Search for the cell housing the specified text and yield its [X, Y] center coordinate. 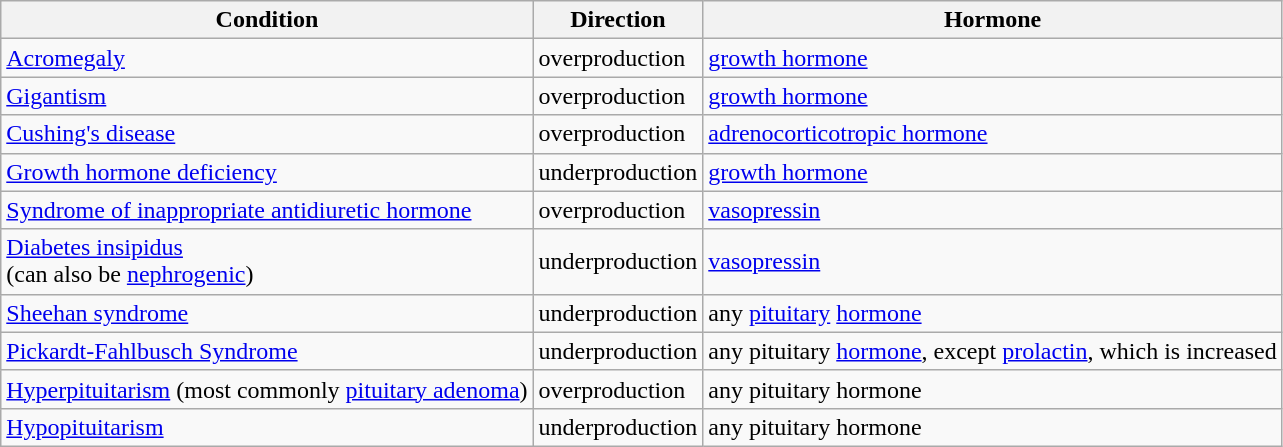
Acromegaly [267, 58]
Direction [618, 20]
adrenocorticotropic hormone [993, 134]
Hyperpituitarism (most commonly pituitary adenoma) [267, 389]
Growth hormone deficiency [267, 172]
Gigantism [267, 96]
Hormone [993, 20]
any pituitary hormone, except prolactin, which is increased [993, 351]
Cushing's disease [267, 134]
Sheehan syndrome [267, 313]
Syndrome of inappropriate antidiuretic hormone [267, 210]
Diabetes insipidus (can also be nephrogenic) [267, 262]
Pickardt-Fahlbusch Syndrome [267, 351]
Hypopituitarism [267, 427]
Condition [267, 20]
